From the cell containing the given text, extract its center point as (X, Y) coordinate. 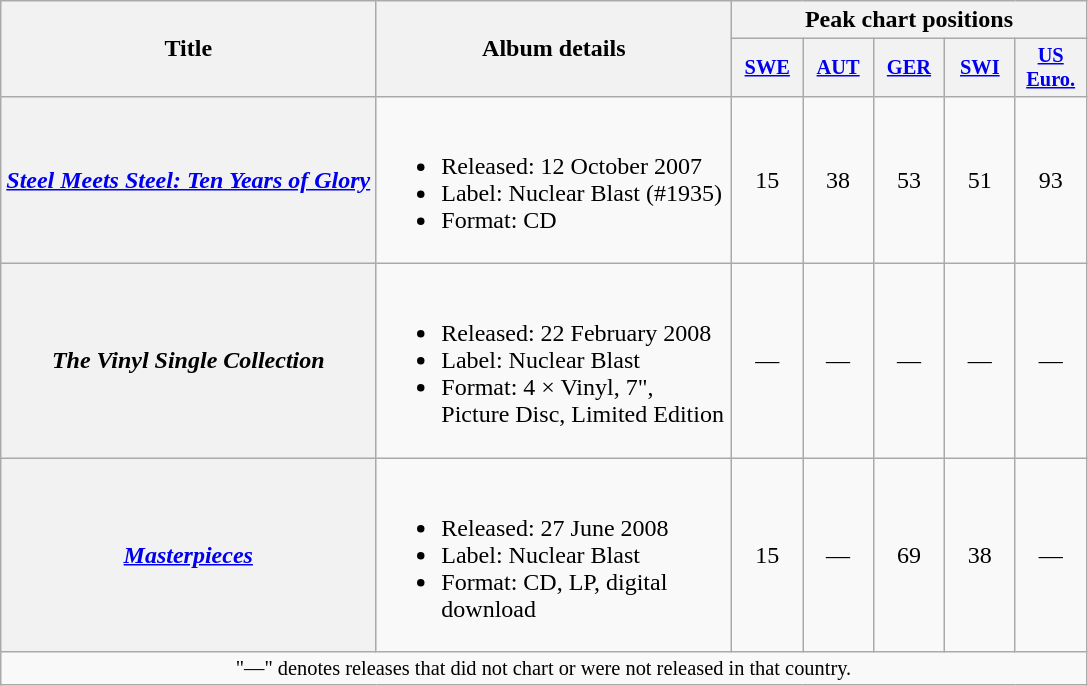
"—" denotes releases that did not chart or were not released in that country. (544, 669)
Released: 12 October 2007Label: Nuclear Blast (#1935)Format: CD (554, 180)
69 (910, 555)
Album details (554, 49)
Steel Meets Steel: Ten Years of Glory (188, 180)
93 (1050, 180)
Released: 22 February 2008Label: Nuclear BlastFormat: 4 × Vinyl, 7", Picture Disc, Limited Edition (554, 361)
USEuro. (1050, 68)
53 (910, 180)
SWI (980, 68)
Peak chart positions (909, 20)
51 (980, 180)
Released: 27 June 2008Label: Nuclear BlastFormat: CD, LP, digital download (554, 555)
AUT (838, 68)
SWE (768, 68)
GER (910, 68)
Title (188, 49)
The Vinyl Single Collection (188, 361)
Masterpieces (188, 555)
